Find where the given text appears and provide that cell's center as (X, Y) coordinate. 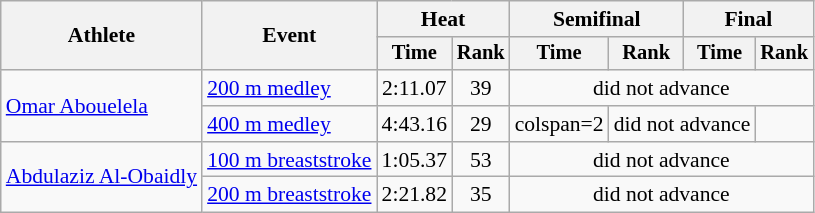
2:21.82 (414, 195)
200 m breaststroke (289, 195)
Heat (444, 19)
Final (748, 19)
39 (481, 88)
1:05.37 (414, 160)
53 (481, 160)
Event (289, 36)
Abdulaziz Al-Obaidly (102, 178)
29 (481, 124)
colspan=2 (560, 124)
200 m medley (289, 88)
4:43.16 (414, 124)
Semifinal (597, 19)
Athlete (102, 36)
Omar Abouelela (102, 106)
2:11.07 (414, 88)
35 (481, 195)
400 m medley (289, 124)
100 m breaststroke (289, 160)
